Provide the [x, y] coordinate of the cell's center where the given text is located.  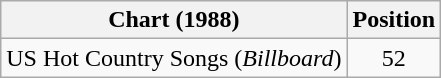
US Hot Country Songs (Billboard) [174, 58]
Chart (1988) [174, 20]
Position [394, 20]
52 [394, 58]
